Locate the cell with the specified text and output its [x, y] center coordinate. 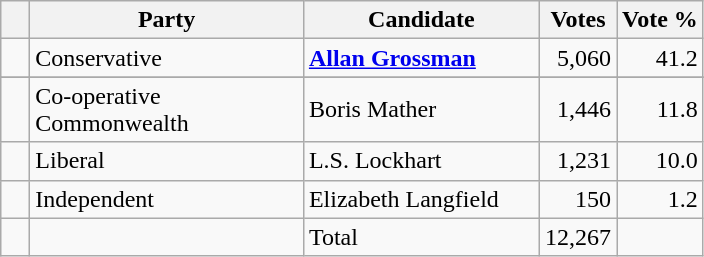
Candidate [421, 20]
5,060 [578, 58]
Conservative [167, 58]
12,267 [578, 237]
11.8 [660, 110]
L.S. Lockhart [421, 161]
Liberal [167, 161]
Votes [578, 20]
Allan Grossman [421, 58]
Party [167, 20]
1,446 [578, 110]
41.2 [660, 58]
Independent [167, 199]
10.0 [660, 161]
Co-operative Commonwealth [167, 110]
1.2 [660, 199]
Vote % [660, 20]
1,231 [578, 161]
Boris Mather [421, 110]
Elizabeth Langfield [421, 199]
150 [578, 199]
Total [421, 237]
